Locate the cell with the specified text and output its (X, Y) center coordinate. 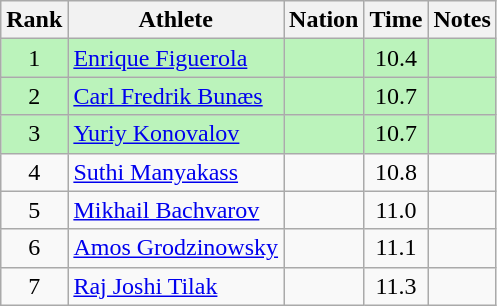
11.3 (396, 286)
3 (34, 134)
10.4 (396, 58)
Nation (324, 20)
Mikhail Bachvarov (176, 210)
7 (34, 286)
Yuriy Konovalov (176, 134)
Carl Fredrik Bunæs (176, 96)
Enrique Figuerola (176, 58)
5 (34, 210)
Rank (34, 20)
11.0 (396, 210)
2 (34, 96)
6 (34, 248)
Time (396, 20)
4 (34, 172)
Suthi Manyakass (176, 172)
Athlete (176, 20)
Notes (462, 20)
1 (34, 58)
Amos Grodzinowsky (176, 248)
11.1 (396, 248)
Raj Joshi Tilak (176, 286)
10.8 (396, 172)
